From the cell containing the given text, extract its center point as (x, y) coordinate. 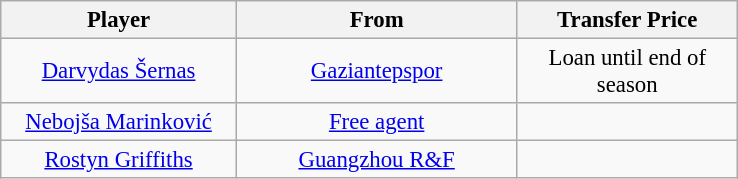
Free agent (376, 122)
Loan until end of season (628, 72)
Player (119, 20)
Gaziantepspor (376, 72)
From (376, 20)
Nebojša Marinković (119, 122)
Darvydas Šernas (119, 72)
Transfer Price (628, 20)
Rostyn Griffiths (119, 160)
Guangzhou R&F (376, 160)
